For the text-containing cell, return its midpoint in (X, Y) coordinate format. 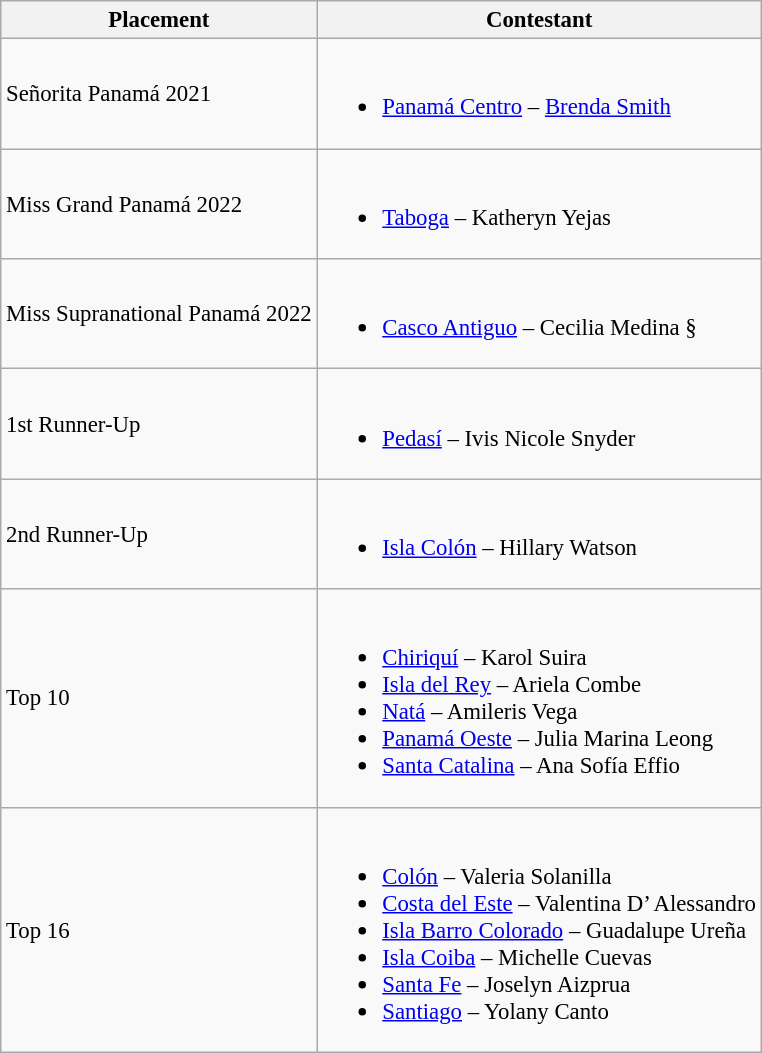
Taboga – Katheryn Yejas (539, 204)
2nd Runner-Up (159, 534)
Placement (159, 20)
Miss Supranational Panamá 2022 (159, 314)
Señorita Panamá 2021 (159, 94)
Top 10 (159, 698)
Isla Colón – Hillary Watson (539, 534)
Casco Antiguo – Cecilia Medina § (539, 314)
Pedasí – Ivis Nicole Snyder (539, 424)
Top 16 (159, 930)
Miss Grand Panamá 2022 (159, 204)
1st Runner-Up (159, 424)
Panamá Centro – Brenda Smith (539, 94)
Contestant (539, 20)
Chiriquí – Karol SuiraIsla del Rey – Ariela CombeNatá – Amileris VegaPanamá Oeste – Julia Marina LeongSanta Catalina – Ana Sofía Effio (539, 698)
